Determine the [X, Y] coordinate at the center of the cell enclosing the given text.  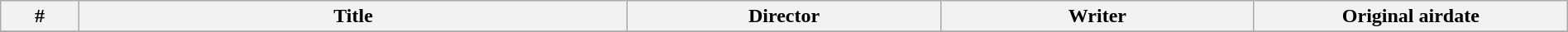
Title [352, 16]
# [40, 16]
Original airdate [1411, 16]
Director [784, 16]
Writer [1097, 16]
